Output the [X, Y] coordinate of the center of the cell containing the given text.  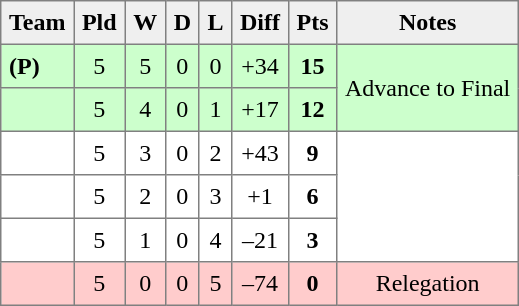
Advance to Final [428, 88]
+17 [260, 110]
+34 [260, 66]
12 [312, 110]
15 [312, 66]
Relegation [428, 284]
+43 [260, 153]
9 [312, 153]
W [145, 23]
Team [38, 23]
6 [312, 197]
+1 [260, 197]
L [216, 23]
D [182, 23]
(P) [38, 66]
Diff [260, 23]
–74 [260, 284]
–21 [260, 240]
Notes [428, 23]
Pld [100, 23]
Pts [312, 23]
